Provide the (X, Y) coordinate of the cell's center where the given text is located.  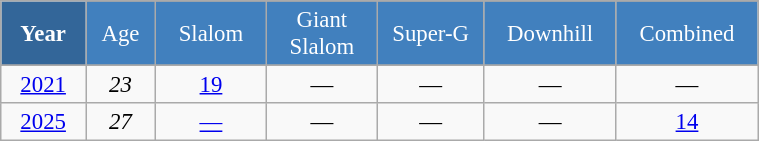
Downhill (550, 34)
Year (44, 34)
GiantSlalom (322, 34)
27 (121, 122)
Slalom (212, 34)
Combined (686, 34)
14 (686, 122)
Super-G (430, 34)
2021 (44, 85)
19 (212, 85)
2025 (44, 122)
23 (121, 85)
Age (121, 34)
